From the cell containing the given text, extract its center point as [X, Y] coordinate. 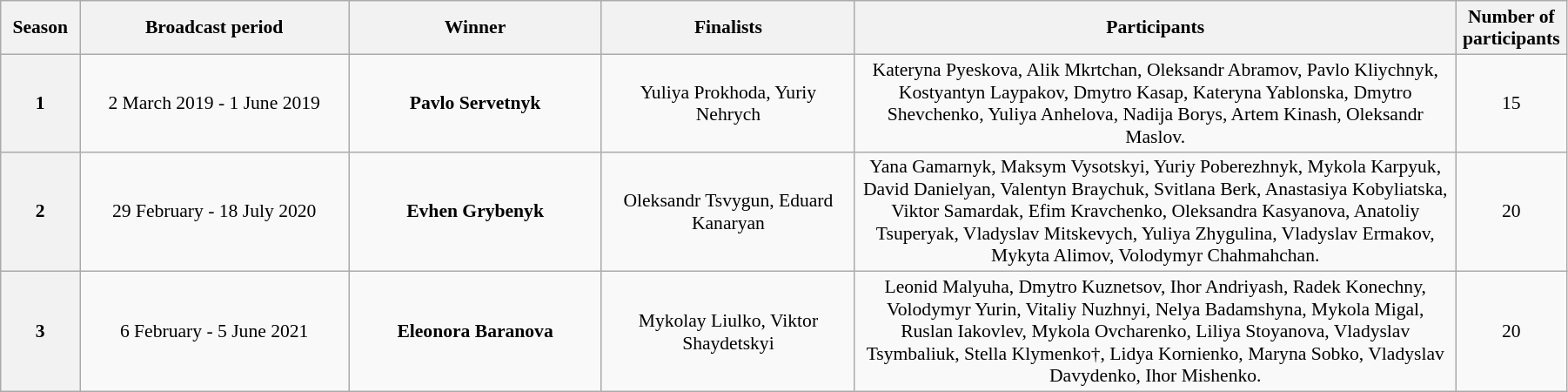
Broadcast period [214, 28]
6 February - 5 June 2021 [214, 332]
Finalists [727, 28]
Evhen Grybenyk [475, 212]
2 [40, 212]
Number of participants [1511, 28]
2 March 2019 - 1 June 2019 [214, 103]
Winner [475, 28]
3 [40, 332]
Participants [1156, 28]
1 [40, 103]
Season [40, 28]
15 [1511, 103]
Pavlo Servetnyk [475, 103]
Eleonora Baranova [475, 332]
Mykolay Liulko, Viktor Shaydetskyi [727, 332]
Oleksandr Tsvygun, Eduard Kanaryan [727, 212]
Yuliya Prokhoda, Yuriy Nehrych [727, 103]
29 February - 18 July 2020 [214, 212]
